Scan for the cell matching the given text and deliver its [x, y] coordinate at center. 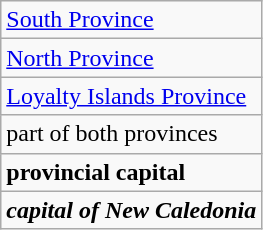
North Province [132, 58]
part of both provinces [132, 134]
provincial capital [132, 172]
South Province [132, 20]
Loyalty Islands Province [132, 96]
capital of New Caledonia [132, 210]
